Provide the (X, Y) coordinate of the cell's center where the given text is located.  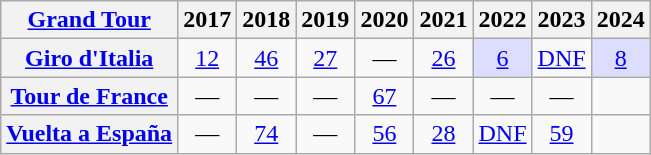
Tour de France (90, 96)
2020 (384, 20)
6 (502, 58)
2023 (562, 20)
74 (266, 134)
Giro d'Italia (90, 58)
2024 (620, 20)
8 (620, 58)
2022 (502, 20)
2017 (208, 20)
2021 (444, 20)
2018 (266, 20)
12 (208, 58)
56 (384, 134)
59 (562, 134)
67 (384, 96)
Grand Tour (90, 20)
28 (444, 134)
26 (444, 58)
27 (326, 58)
46 (266, 58)
2019 (326, 20)
Vuelta a España (90, 134)
